Output the [x, y] coordinate of the center of the cell containing the given text.  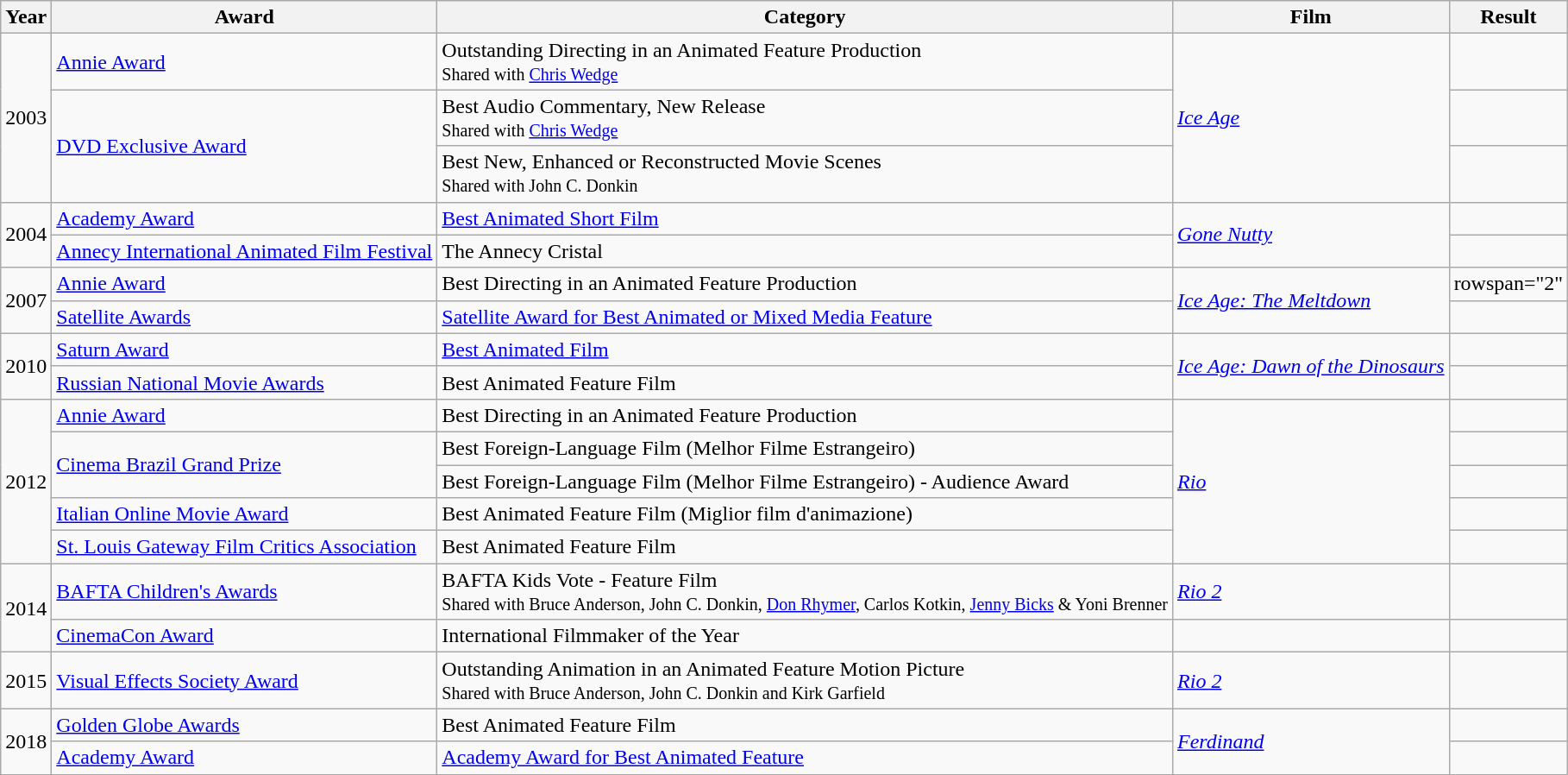
Academy Award for Best Animated Feature [806, 758]
Golden Globe Awards [245, 725]
Film [1311, 17]
Best Foreign-Language Film (Melhor Filme Estrangeiro) [806, 448]
Satellite Award for Best Animated or Mixed Media Feature [806, 317]
BAFTA Children's Awards [245, 592]
Best Animated Short Film [806, 218]
2015 [26, 680]
Outstanding Animation in an Animated Feature Motion PictureShared with Bruce Anderson, John C. Donkin and Kirk Garfield [806, 680]
2007 [26, 300]
Saturn Award [245, 350]
Italian Online Movie Award [245, 514]
rowspan="2" [1508, 284]
Annecy International Animated Film Festival [245, 251]
Ferdinand [1311, 741]
Rio [1311, 481]
DVD Exclusive Award [245, 146]
Outstanding Directing in an Animated Feature ProductionShared with Chris Wedge [806, 62]
Category [806, 17]
Gone Nutty [1311, 235]
Visual Effects Society Award [245, 680]
Russian National Movie Awards [245, 382]
BAFTA Kids Vote - Feature FilmShared with Bruce Anderson, John C. Donkin, Don Rhymer, Carlos Kotkin, Jenny Bicks & Yoni Brenner [806, 592]
Satellite Awards [245, 317]
2018 [26, 741]
Best Animated Feature Film (Miglior film d'animazione) [806, 514]
Cinema Brazil Grand Prize [245, 464]
Ice Age: The Meltdown [1311, 300]
2014 [26, 608]
Ice Age [1311, 117]
Result [1508, 17]
International Filmmaker of the Year [806, 636]
St. Louis Gateway Film Critics Association [245, 547]
Year [26, 17]
Best Animated Film [806, 350]
2003 [26, 117]
Award [245, 17]
Best New, Enhanced or Reconstructed Movie ScenesShared with John C. Donkin [806, 174]
Best Audio Commentary, New ReleaseShared with Chris Wedge [806, 117]
2012 [26, 481]
2004 [26, 235]
CinemaCon Award [245, 636]
2010 [26, 366]
Ice Age: Dawn of the Dinosaurs [1311, 366]
The Annecy Cristal [806, 251]
Best Foreign-Language Film (Melhor Filme Estrangeiro) - Audience Award [806, 481]
